Locate the cell with the specified text and output its (X, Y) center coordinate. 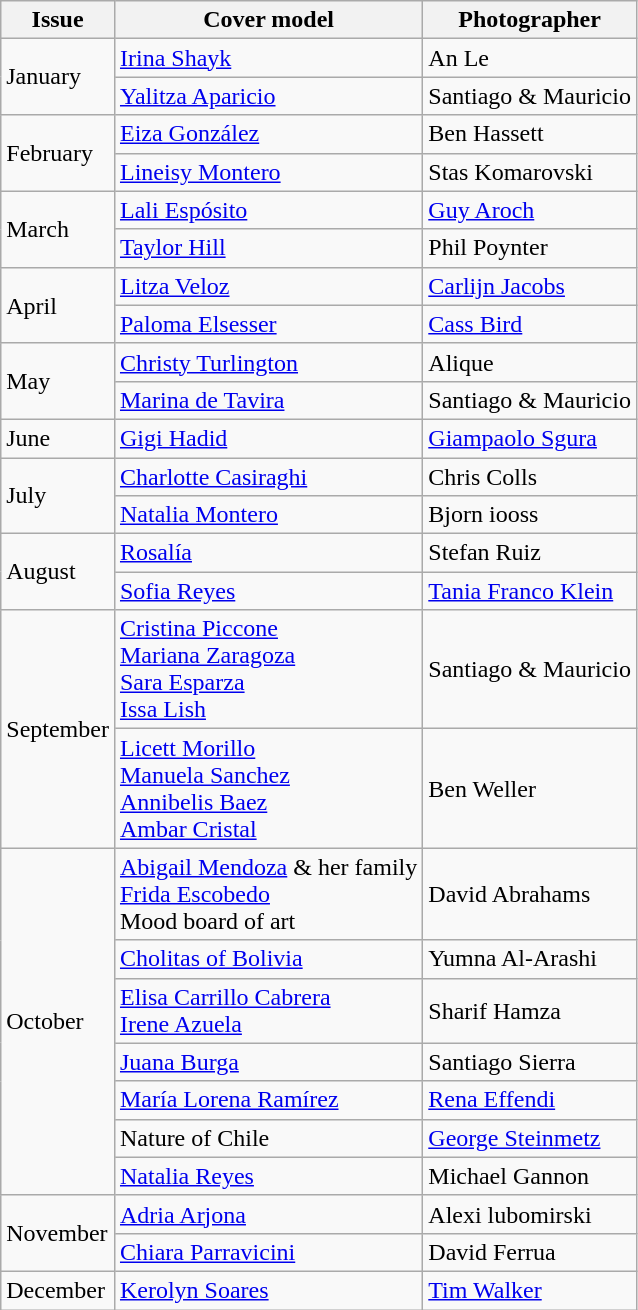
Cass Bird (530, 324)
Gigi Hadid (268, 438)
Bjorn iooss (530, 515)
Alique (530, 362)
Natalia Reyes (268, 1176)
Marina de Tavira (268, 400)
David Ferrua (530, 1252)
Juana Burga (268, 1062)
Cristina PicconeMariana ZaragozaSara EsparzaIssa Lish (268, 670)
Litza Veloz (268, 286)
Photographer (530, 20)
Sharif Hamza (530, 1010)
March (58, 229)
Stas Komarovski (530, 172)
Stefan Ruiz (530, 553)
David Abrahams (530, 894)
Chiara Parravicini (268, 1252)
Rena Effendi (530, 1100)
Adria Arjona (268, 1214)
September (58, 729)
Paloma Elsesser (268, 324)
Tim Walker (530, 1290)
April (58, 305)
Yumna Al-Arashi (530, 959)
George Steinmetz (530, 1138)
Lineisy Montero (268, 172)
Rosalía (268, 553)
Natalia Montero (268, 515)
Phil Poynter (530, 248)
Licett MorilloManuela SanchezAnnibelis BaezAmbar Cristal (268, 788)
Alexi lubomirski (530, 1214)
Ben Weller (530, 788)
Irina Shayk (268, 58)
Christy Turlington (268, 362)
Tania Franco Klein (530, 591)
Chris Colls (530, 477)
January (58, 77)
May (58, 381)
Ben Hassett (530, 134)
Kerolyn Soares (268, 1290)
Giampaolo Sgura (530, 438)
Nature of Chile (268, 1138)
August (58, 572)
Elisa Carrillo CabreraIrene Azuela (268, 1010)
Lali Espósito (268, 210)
Guy Aroch (530, 210)
November (58, 1233)
Santiago Sierra (530, 1062)
Abigail Mendoza & her familyFrida EscobedoMood board of art (268, 894)
December (58, 1290)
Yalitza Aparicio (268, 96)
October (58, 1022)
Issue (58, 20)
July (58, 496)
An Le (530, 58)
Sofia Reyes (268, 591)
María Lorena Ramírez (268, 1100)
Eiza González (268, 134)
Michael Gannon (530, 1176)
Cholitas of Bolivia (268, 959)
June (58, 438)
February (58, 153)
Cover model (268, 20)
Carlijn Jacobs (530, 286)
Taylor Hill (268, 248)
Charlotte Casiraghi (268, 477)
